Scan for the cell matching the given text and deliver its (x, y) coordinate at center. 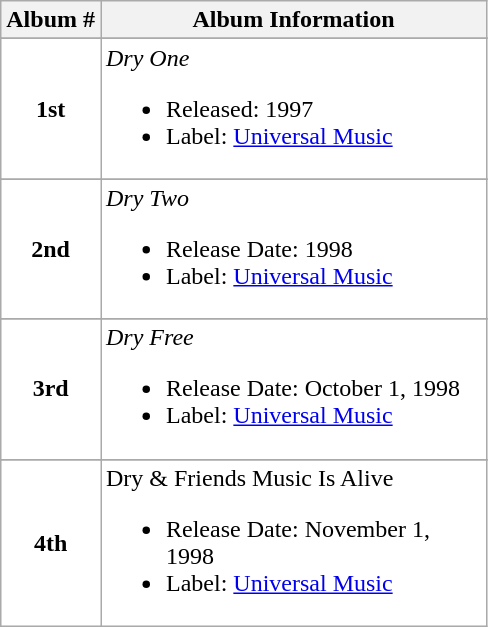
Album # (51, 20)
Dry FreeRelease Date: October 1, 1998Label: Universal Music (293, 389)
Dry & Friends Music Is AliveRelease Date: November 1, 1998Label: Universal Music (293, 542)
4th (51, 542)
1st (51, 109)
2nd (51, 249)
3rd (51, 389)
Dry OneReleased: 1997Label: Universal Music (293, 109)
Dry TwoRelease Date: 1998Label: Universal Music (293, 249)
Album Information (293, 20)
